Search for the cell housing the specified text and yield its [X, Y] center coordinate. 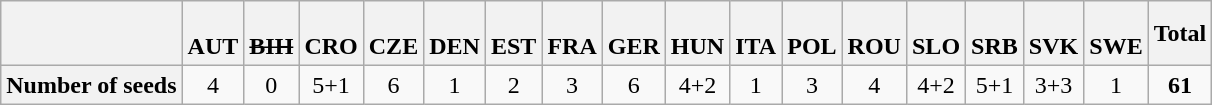
SVK [1053, 34]
ITA [756, 34]
GER [634, 34]
HUN [697, 34]
SWE [1116, 34]
3+3 [1053, 85]
CZE [393, 34]
2 [513, 85]
EST [513, 34]
BIH [272, 34]
ROU [874, 34]
0 [272, 85]
Number of seeds [92, 85]
FRA [572, 34]
61 [1180, 85]
AUT [213, 34]
CRO [331, 34]
DEN [455, 34]
SRB [995, 34]
SLO [936, 34]
Total [1180, 34]
POL [812, 34]
